Detect which cell encompasses the target text, then output its [X, Y] center coordinate. 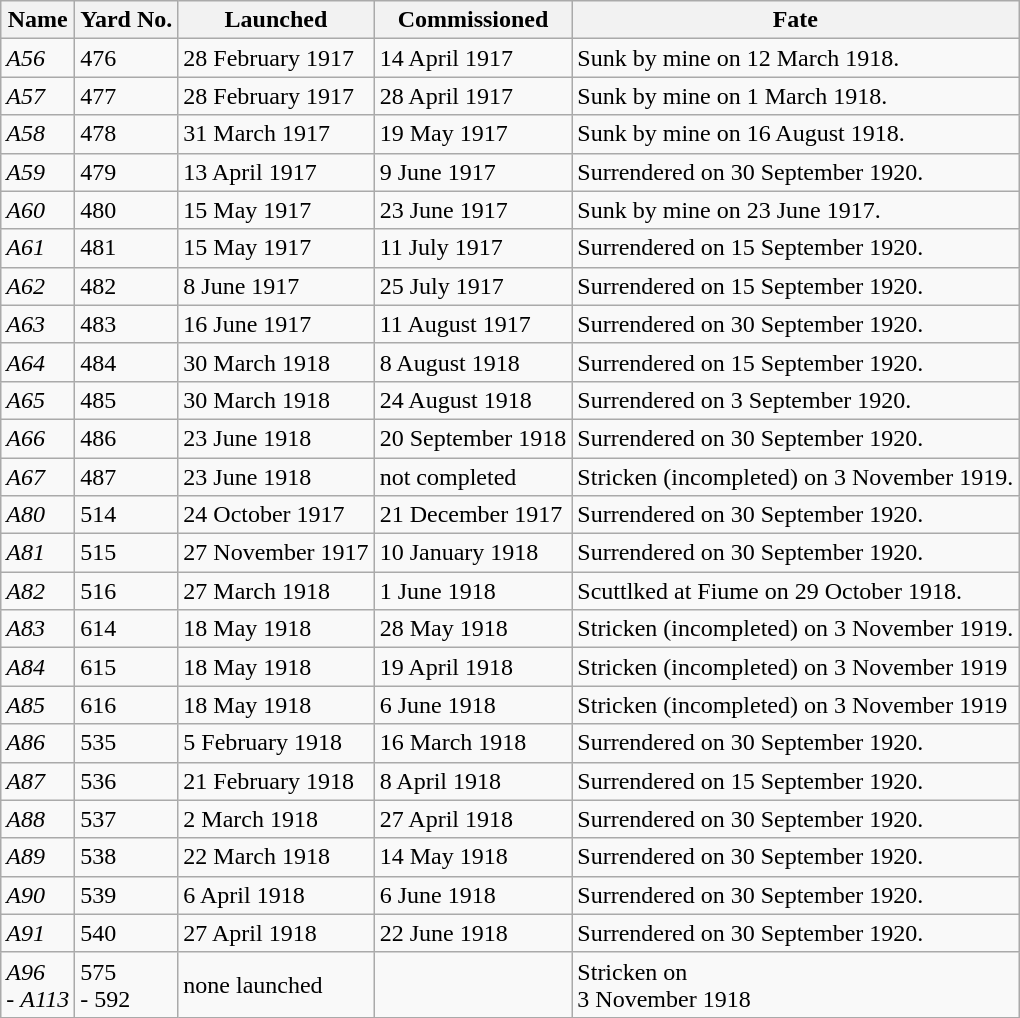
478 [126, 134]
9 June 1917 [473, 172]
A66 [38, 438]
not completed [473, 477]
515 [126, 553]
22 March 1918 [276, 857]
483 [126, 324]
19 May 1917 [473, 134]
A64 [38, 362]
25 July 1917 [473, 286]
8 August 1918 [473, 362]
A56 [38, 58]
A61 [38, 248]
537 [126, 819]
484 [126, 362]
Surrendered on 3 September 1920. [796, 400]
27 November 1917 [276, 553]
24 October 1917 [276, 515]
Scuttlked at Fiume on 29 October 1918. [796, 591]
A58 [38, 134]
5 February 1918 [276, 743]
11 July 1917 [473, 248]
A88 [38, 819]
Launched [276, 20]
Fate [796, 20]
A83 [38, 629]
Name [38, 20]
535 [126, 743]
11 August 1917 [473, 324]
A80 [38, 515]
A62 [38, 286]
Commissioned [473, 20]
A67 [38, 477]
A57 [38, 96]
538 [126, 857]
516 [126, 591]
27 March 1918 [276, 591]
514 [126, 515]
476 [126, 58]
A84 [38, 667]
481 [126, 248]
19 April 1918 [473, 667]
615 [126, 667]
487 [126, 477]
23 June 1917 [473, 210]
485 [126, 400]
A96- A113 [38, 984]
A86 [38, 743]
8 April 1918 [473, 781]
28 May 1918 [473, 629]
22 June 1918 [473, 933]
16 March 1918 [473, 743]
Sunk by mine on 12 March 1918. [796, 58]
Yard No. [126, 20]
2 March 1918 [276, 819]
13 April 1917 [276, 172]
6 April 1918 [276, 895]
482 [126, 286]
21 February 1918 [276, 781]
28 April 1917 [473, 96]
Sunk by mine on 23 June 1917. [796, 210]
486 [126, 438]
614 [126, 629]
540 [126, 933]
14 May 1918 [473, 857]
31 March 1917 [276, 134]
Stricken on3 November 1918 [796, 984]
479 [126, 172]
616 [126, 705]
477 [126, 96]
575- 592 [126, 984]
A82 [38, 591]
A60 [38, 210]
Sunk by mine on 1 March 1918. [796, 96]
1 June 1918 [473, 591]
539 [126, 895]
A85 [38, 705]
A81 [38, 553]
24 August 1918 [473, 400]
A90 [38, 895]
480 [126, 210]
A63 [38, 324]
21 December 1917 [473, 515]
A87 [38, 781]
20 September 1918 [473, 438]
14 April 1917 [473, 58]
none launched [276, 984]
16 June 1917 [276, 324]
8 June 1917 [276, 286]
536 [126, 781]
10 January 1918 [473, 553]
A65 [38, 400]
A59 [38, 172]
A91 [38, 933]
Sunk by mine on 16 August 1918. [796, 134]
A89 [38, 857]
